Locate the cell with the specified text and output its (x, y) center coordinate. 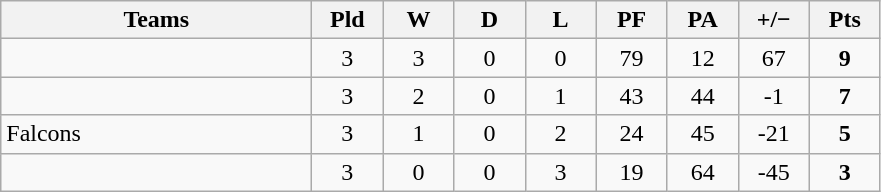
-21 (774, 134)
Teams (156, 20)
24 (632, 134)
D (490, 20)
Pld (348, 20)
9 (844, 58)
-45 (774, 172)
19 (632, 172)
12 (702, 58)
45 (702, 134)
43 (632, 96)
67 (774, 58)
79 (632, 58)
Pts (844, 20)
44 (702, 96)
5 (844, 134)
+/− (774, 20)
64 (702, 172)
PA (702, 20)
W (418, 20)
PF (632, 20)
Falcons (156, 134)
-1 (774, 96)
7 (844, 96)
L (560, 20)
